Output the [X, Y] coordinate of the center of the cell containing the given text.  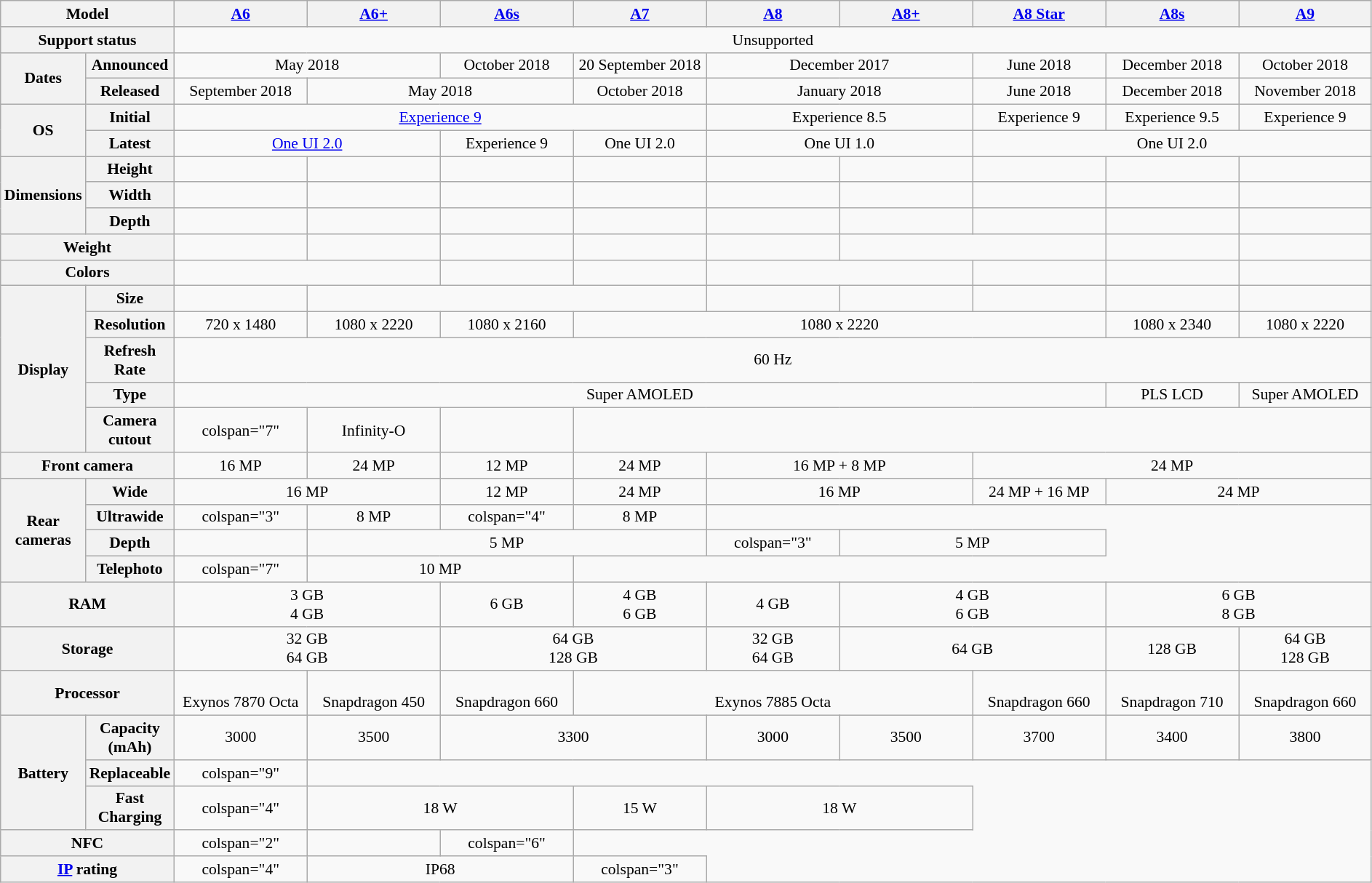
720 x 1480 [240, 325]
Unsupported [773, 40]
Telephoto [130, 570]
A6s [506, 14]
RAM [87, 604]
Camera cutout [130, 431]
64 GB [973, 649]
December 2017 [839, 65]
3400 [1173, 738]
Colors [87, 273]
January 2018 [839, 92]
Refresh Rate [130, 359]
6 GB [506, 604]
6 GB8 GB [1239, 604]
IP68 [440, 869]
Width [130, 196]
Initial [130, 118]
Wide [130, 492]
Infinity-O [374, 431]
colspan="2" [240, 844]
A6 [240, 14]
Capacity (mAh) [130, 738]
Released [130, 92]
Fast Charging [130, 807]
IP rating [87, 869]
Snapdragon 450 [374, 694]
1080 x 2160 [506, 325]
Battery [44, 773]
Weight [87, 247]
20 September 2018 [640, 65]
15 W [640, 807]
A7 [640, 14]
1080 x 2340 [1173, 325]
Experience 9.5 [1173, 118]
A8s [1173, 14]
Exynos 7870 Octa [240, 694]
A9 [1305, 14]
Support status [87, 40]
OS [44, 131]
Dates [44, 79]
3800 [1305, 738]
Snapdragon 710 [1173, 694]
3 GB4 GB [307, 604]
Model [87, 14]
September 2018 [240, 92]
Front camera [87, 466]
Storage [87, 649]
Height [130, 169]
24 MP + 16 MP [1039, 492]
A8 Star [1039, 14]
One UI 1.0 [839, 143]
Experience 8.5 [839, 118]
PLS LCD [1173, 395]
Processor [87, 694]
Dimensions [44, 195]
60 Hz [773, 359]
colspan="6" [506, 844]
A8 [773, 14]
Type [130, 395]
November 2018 [1305, 92]
NFC [87, 844]
Replaceable [130, 773]
Size [130, 299]
16 MP + 8 MP [839, 466]
Ultrawide [130, 517]
10 MP [440, 570]
A8+ [906, 14]
3700 [1039, 738]
Announced [130, 65]
colspan="9" [240, 773]
3300 [573, 738]
4 GB [773, 604]
Display [44, 369]
128 GB [1173, 649]
Resolution [130, 325]
Latest [130, 143]
Rear cameras [44, 530]
A6+ [374, 14]
Exynos 7885 Octa [773, 694]
